Provide the [x, y] coordinate of the cell's center where the given text is located.  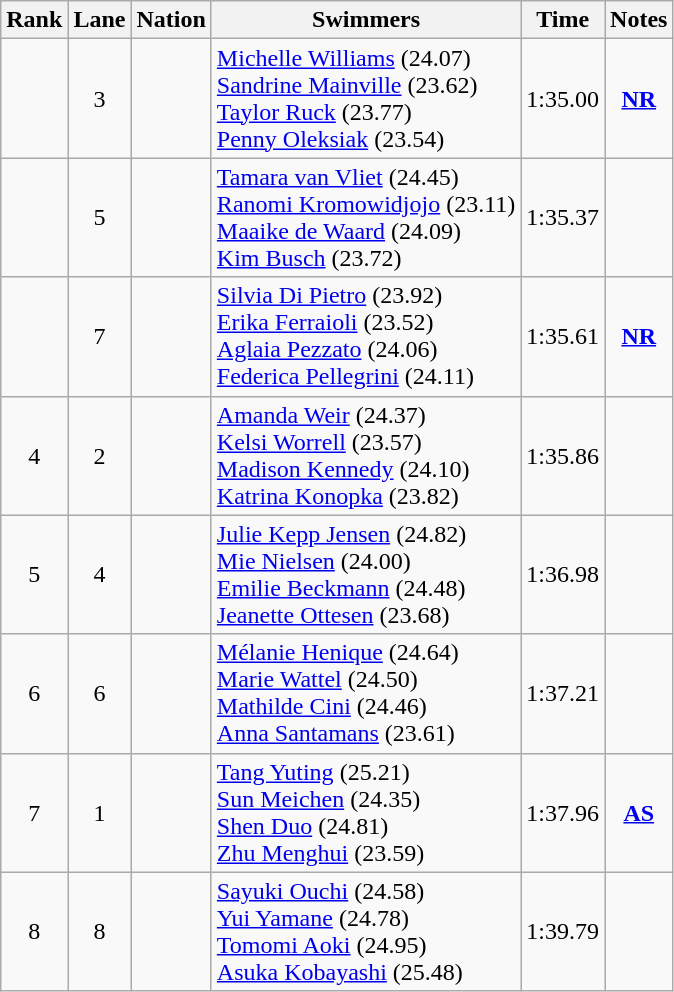
Nation [171, 20]
1 [100, 812]
Amanda Weir (24.37) Kelsi Worrell (23.57) Madison Kennedy (24.10) Katrina Konopka (23.82) [366, 456]
Time [563, 20]
Lane [100, 20]
Swimmers [366, 20]
Michelle Williams (24.07)Sandrine Mainville (23.62)Taylor Ruck (23.77)Penny Oleksiak (23.54) [366, 98]
Silvia Di Pietro (23.92)Erika Ferraioli (23.52)Aglaia Pezzato (24.06)Federica Pellegrini (24.11) [366, 336]
Rank [34, 20]
Sayuki Ouchi (24.58) Yui Yamane (24.78) Tomomi Aoki (24.95) Asuka Kobayashi (25.48) [366, 932]
1:35.61 [563, 336]
Tang Yuting (25.21) Sun Meichen (24.35) Shen Duo (24.81) Zhu Menghui (23.59) [366, 812]
1:35.00 [563, 98]
1:35.86 [563, 456]
3 [100, 98]
1:36.98 [563, 574]
1:35.37 [563, 218]
Julie Kepp Jensen (24.82) Mie Nielsen (24.00) Emilie Beckmann (24.48) Jeanette Ottesen (23.68) [366, 574]
Mélanie Henique (24.64) Marie Wattel (24.50) Mathilde Cini (24.46) Anna Santamans (23.61) [366, 694]
AS [639, 812]
1:37.96 [563, 812]
Notes [639, 20]
1:37.21 [563, 694]
Tamara van Vliet (24.45)Ranomi Kromowidjojo (23.11)Maaike de Waard (24.09)Kim Busch (23.72) [366, 218]
2 [100, 456]
1:39.79 [563, 932]
